Return [x, y] of the center of cell containing provided text 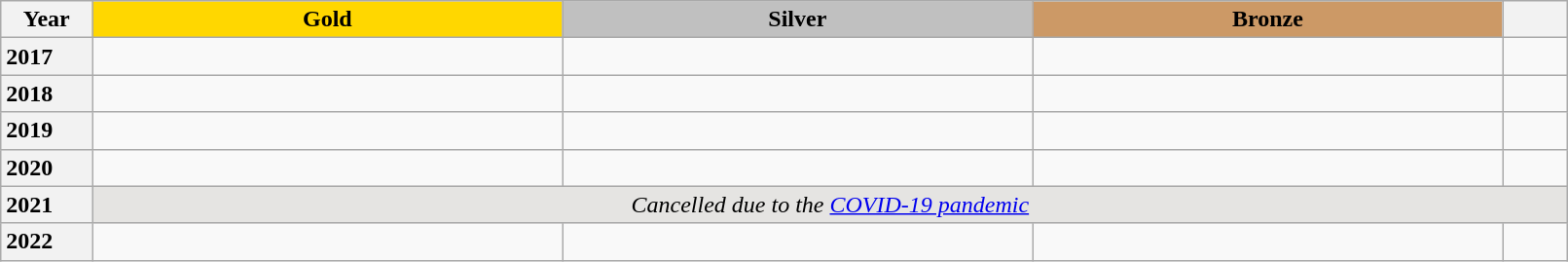
2017 [47, 56]
2018 [47, 94]
2022 [47, 242]
Year [47, 19]
2021 [47, 205]
Bronze [1267, 19]
2019 [47, 131]
2020 [47, 168]
Cancelled due to the COVID-19 pandemic [830, 205]
Gold [327, 19]
Silver [798, 19]
